Locate the cell with the specified text and output its (x, y) center coordinate. 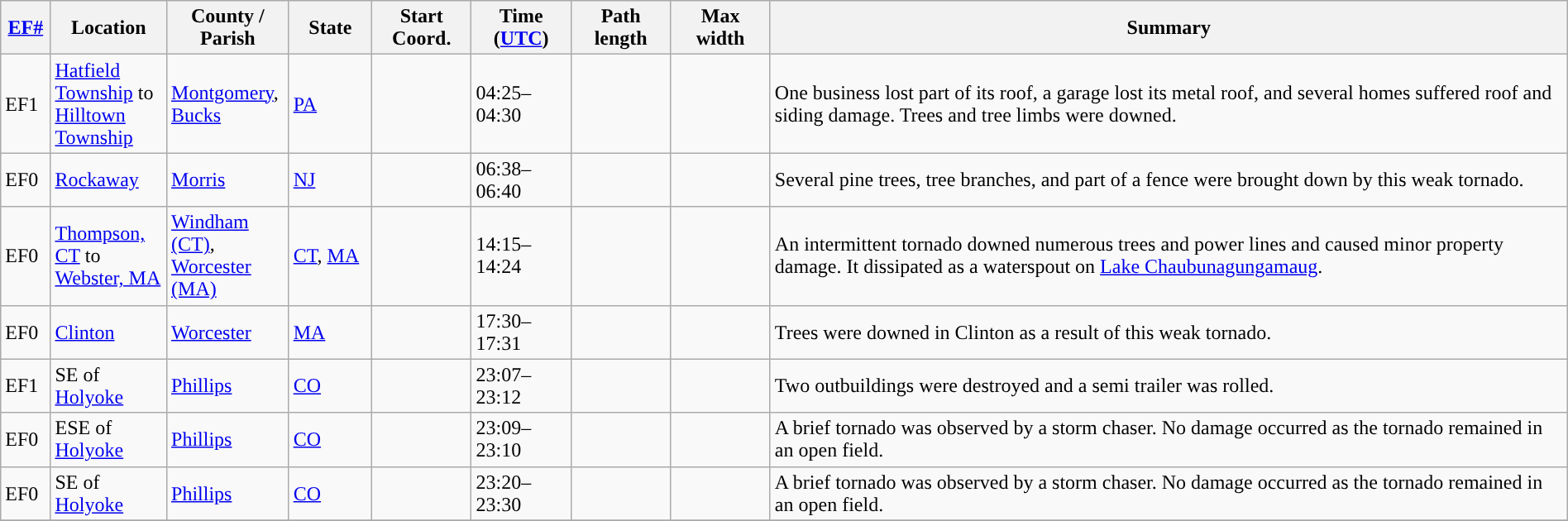
State (330, 28)
Location (109, 28)
Start Coord. (422, 28)
Clinton (109, 332)
Time (UTC) (521, 28)
ESE of Holyoke (109, 440)
23:20–23:30 (521, 493)
EF# (26, 28)
County / Parish (228, 28)
04:25–04:30 (521, 104)
Hatfield Township to Hilltown Township (109, 104)
Windham (CT), Worcester (MA) (228, 256)
23:07–23:12 (521, 385)
06:38–06:40 (521, 180)
14:15–14:24 (521, 256)
PA (330, 104)
Summary (1169, 28)
17:30–17:31 (521, 332)
MA (330, 332)
Montgomery, Bucks (228, 104)
NJ (330, 180)
Several pine trees, tree branches, and part of a fence were brought down by this weak tornado. (1169, 180)
Worcester (228, 332)
Rockaway (109, 180)
23:09–23:10 (521, 440)
CT, MA (330, 256)
Max width (720, 28)
Morris (228, 180)
Two outbuildings were destroyed and a semi trailer was rolled. (1169, 385)
Thompson, CT to Webster, MA (109, 256)
Trees were downed in Clinton as a result of this weak tornado. (1169, 332)
Path length (620, 28)
